Pinpoint the cell where the given text exists, returning its [x, y] midpoint coordinate. 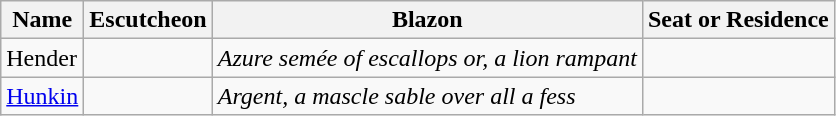
Argent, a mascle sable over all a fess [427, 96]
Blazon [427, 20]
Escutcheon [148, 20]
Hender [42, 58]
Name [42, 20]
Azure semée of escallops or, a lion rampant [427, 58]
Hunkin [42, 96]
Seat or Residence [738, 20]
